Extract the (X, Y) coordinate from the center of the cell holding the provided text.  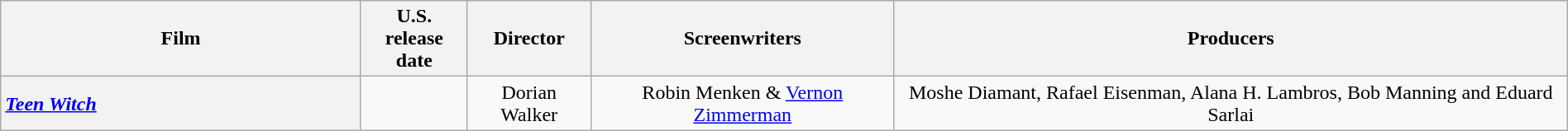
Dorian Walker (529, 104)
U.S. release date (414, 39)
Producers (1231, 39)
Screenwriters (743, 39)
Director (529, 39)
Teen Witch (181, 104)
Film (181, 39)
Robin Menken & Vernon Zimmerman (743, 104)
Moshe Diamant, Rafael Eisenman, Alana H. Lambros, Bob Manning and Eduard Sarlai (1231, 104)
